Identify which cell holds the provided text, then report its [X, Y] central coordinate. 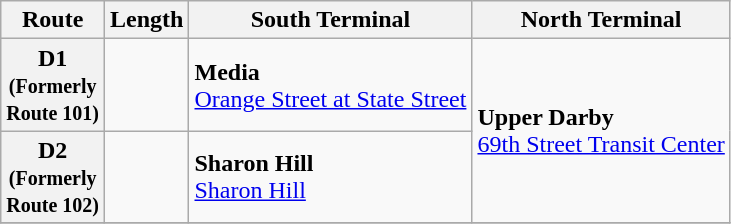
Sharon HillSharon Hill [330, 177]
Length [147, 20]
D1(FormerlyRoute 101) [53, 85]
South Terminal [330, 20]
D2(FormerlyRoute 102) [53, 177]
Upper Darby 69th Street Transit Center [601, 131]
North Terminal [601, 20]
MediaOrange Street at State Street [330, 85]
Route [53, 20]
